Extract the (X, Y) coordinate from the center of the cell holding the provided text.  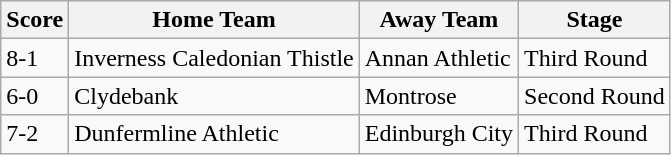
Edinburgh City (438, 134)
Inverness Caledonian Thistle (214, 58)
Montrose (438, 96)
Dunfermline Athletic (214, 134)
Second Round (595, 96)
Clydebank (214, 96)
Score (35, 20)
Away Team (438, 20)
Annan Athletic (438, 58)
Home Team (214, 20)
8-1 (35, 58)
6-0 (35, 96)
7-2 (35, 134)
Stage (595, 20)
